Pinpoint the cell where the given text exists, returning its (X, Y) midpoint coordinate. 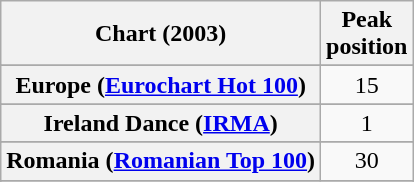
1 (367, 123)
15 (367, 85)
Ireland Dance (IRMA) (161, 123)
Europe (Eurochart Hot 100) (161, 85)
30 (367, 161)
Peakposition (367, 34)
Chart (2003) (161, 34)
Romania (Romanian Top 100) (161, 161)
